Find where the given text appears and provide that cell's center as (X, Y) coordinate. 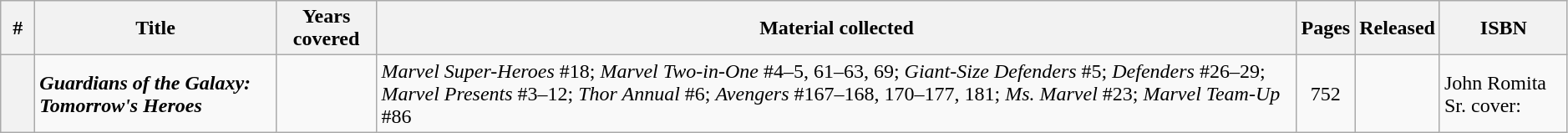
752 (1326, 94)
Pages (1326, 28)
# (18, 28)
Material collected (837, 28)
Guardians of the Galaxy: Tomorrow's Heroes (155, 94)
ISBN (1504, 28)
Title (155, 28)
John Romita Sr. cover: (1504, 94)
Years covered (326, 28)
Released (1398, 28)
